Identify which cell holds the provided text, then report its (X, Y) central coordinate. 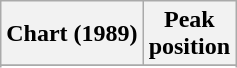
Peakposition (189, 34)
Chart (1989) (72, 34)
